From the cell containing the given text, extract its center point as [X, Y] coordinate. 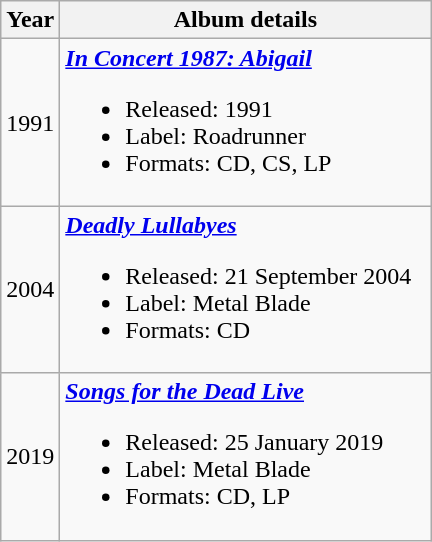
Songs for the Dead LiveReleased: 25 January 2019Label: Metal BladeFormats: CD, LP [246, 456]
Deadly LullabyesReleased: 21 September 2004Label: Metal BladeFormats: CD [246, 290]
Album details [246, 20]
2019 [30, 456]
1991 [30, 122]
2004 [30, 290]
In Concert 1987: AbigailReleased: 1991Label: RoadrunnerFormats: CD, CS, LP [246, 122]
Year [30, 20]
